Detect which cell encompasses the target text, then output its [X, Y] center coordinate. 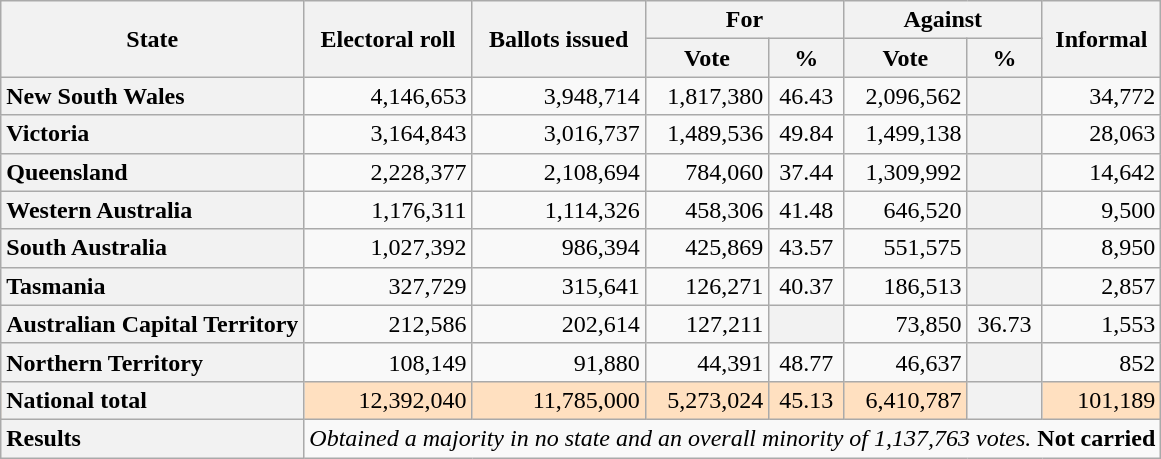
784,060 [706, 172]
4,146,653 [388, 96]
45.13 [806, 400]
43.57 [806, 248]
New South Wales [152, 96]
91,880 [558, 362]
Australian Capital Territory [152, 324]
5,273,024 [706, 400]
9,500 [1102, 210]
For [744, 20]
State [152, 39]
127,211 [706, 324]
327,729 [388, 286]
37.44 [806, 172]
1,489,536 [706, 134]
3,016,737 [558, 134]
36.73 [1004, 324]
12,392,040 [388, 400]
458,306 [706, 210]
Victoria [152, 134]
1,553 [1102, 324]
34,772 [1102, 96]
Against [943, 20]
Obtained a majority in no state and an overall minority of 1,137,763 votes. Not carried [732, 438]
425,869 [706, 248]
1,027,392 [388, 248]
1,114,326 [558, 210]
1,817,380 [706, 96]
126,271 [706, 286]
2,096,562 [906, 96]
6,410,787 [906, 400]
73,850 [906, 324]
315,641 [558, 286]
41.48 [806, 210]
2,857 [1102, 286]
Tasmania [152, 286]
202,614 [558, 324]
49.84 [806, 134]
852 [1102, 362]
Informal [1102, 39]
48.77 [806, 362]
646,520 [906, 210]
40.37 [806, 286]
8,950 [1102, 248]
28,063 [1102, 134]
11,785,000 [558, 400]
108,149 [388, 362]
3,948,714 [558, 96]
National total [152, 400]
186,513 [906, 286]
Northern Territory [152, 362]
Queensland [152, 172]
1,499,138 [906, 134]
South Australia [152, 248]
Results [152, 438]
46,637 [906, 362]
Western Australia [152, 210]
14,642 [1102, 172]
44,391 [706, 362]
3,164,843 [388, 134]
46.43 [806, 96]
2,108,694 [558, 172]
101,189 [1102, 400]
Ballots issued [558, 39]
551,575 [906, 248]
Electoral roll [388, 39]
1,309,992 [906, 172]
2,228,377 [388, 172]
212,586 [388, 324]
1,176,311 [388, 210]
986,394 [558, 248]
